From the cell containing the given text, extract its center point as (x, y) coordinate. 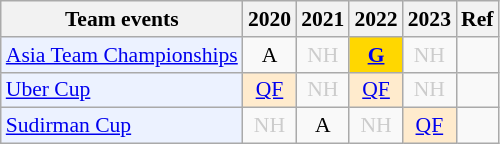
2021 (322, 19)
Ref (477, 19)
G (376, 55)
Asia Team Championships (122, 55)
Team events (122, 19)
Sudirman Cup (122, 126)
2020 (270, 19)
2022 (376, 19)
2023 (430, 19)
Uber Cup (122, 90)
